Detect which cell encompasses the target text, then output its [x, y] center coordinate. 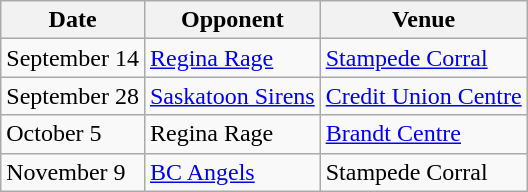
October 5 [73, 134]
Venue [424, 20]
Date [73, 20]
Saskatoon Sirens [232, 96]
BC Angels [232, 172]
Brandt Centre [424, 134]
September 14 [73, 58]
November 9 [73, 172]
Credit Union Centre [424, 96]
Opponent [232, 20]
September 28 [73, 96]
